Extract the [x, y] coordinate from the center of the cell holding the provided text.  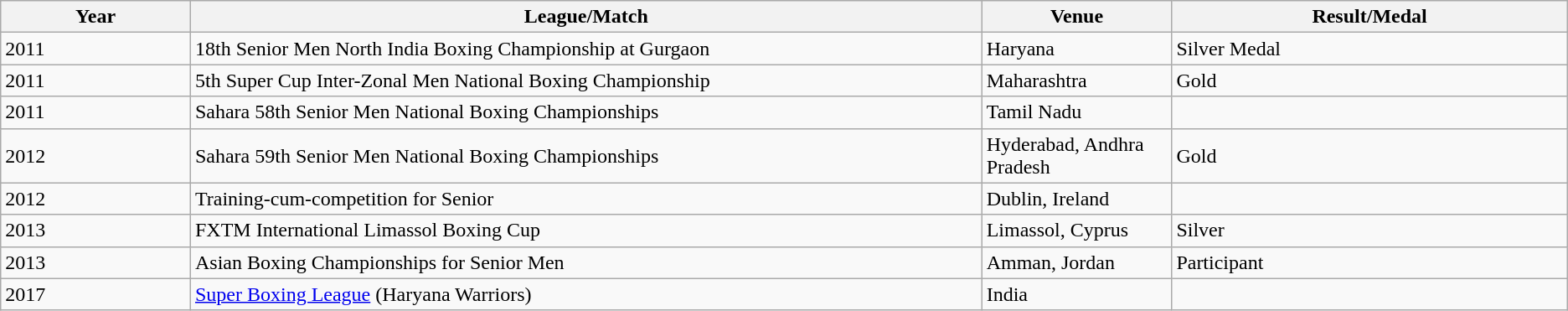
Year [95, 17]
Maharashtra [1077, 80]
League/Match [586, 17]
Hyderabad, Andhra Pradesh [1077, 156]
5th Super Cup Inter-Zonal Men National Boxing Championship [586, 80]
Participant [1369, 262]
Amman, Jordan [1077, 262]
Limassol, Cyprus [1077, 231]
Tamil Nadu [1077, 112]
India [1077, 294]
2017 [95, 294]
Silver Medal [1369, 49]
Asian Boxing Championships for Senior Men [586, 262]
FXTM International Limassol Boxing Cup [586, 231]
Result/Medal [1369, 17]
Silver [1369, 231]
Venue [1077, 17]
Haryana [1077, 49]
Training-cum-competition for Senior [586, 199]
Super Boxing League (Haryana Warriors) [586, 294]
Dublin, Ireland [1077, 199]
18th Senior Men North India Boxing Championship at Gurgaon [586, 49]
Sahara 58th Senior Men National Boxing Championships [586, 112]
Sahara 59th Senior Men National Boxing Championships [586, 156]
